Detect which cell encompasses the target text, then output its [x, y] center coordinate. 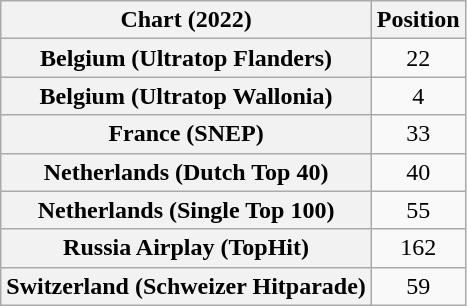
Belgium (Ultratop Wallonia) [186, 96]
Switzerland (Schweizer Hitparade) [186, 286]
162 [418, 248]
Belgium (Ultratop Flanders) [186, 58]
4 [418, 96]
22 [418, 58]
Russia Airplay (TopHit) [186, 248]
33 [418, 134]
Netherlands (Dutch Top 40) [186, 172]
Position [418, 20]
55 [418, 210]
59 [418, 286]
Netherlands (Single Top 100) [186, 210]
Chart (2022) [186, 20]
40 [418, 172]
France (SNEP) [186, 134]
